Determine the (x, y) coordinate at the center of the cell enclosing the given text.  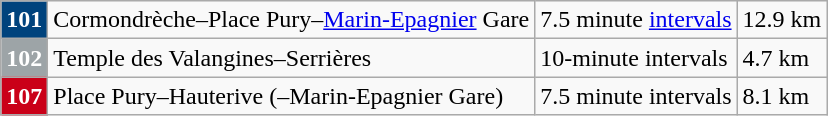
Place Pury–Hauterive (–Marin-Epagnier Gare) (292, 96)
Cormondrèche–Place Pury–Marin-Epagnier Gare (292, 20)
101 (24, 20)
Temple des Valangines–Serrières (292, 58)
107 (24, 96)
10-minute intervals (636, 58)
12.9 km (782, 20)
102 (24, 58)
8.1 km (782, 96)
4.7 km (782, 58)
